Provide the (X, Y) coordinate of the cell's center where the given text is located.  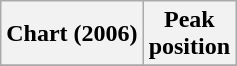
Chart (2006) (72, 34)
Peakposition (189, 34)
